Return [X, Y] of the center of cell containing provided text 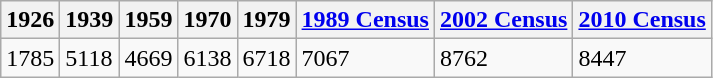
8762 [503, 58]
1989 Census [365, 20]
6718 [266, 58]
1959 [148, 20]
1979 [266, 20]
1939 [90, 20]
2002 Census [503, 20]
1970 [208, 20]
8447 [642, 58]
4669 [148, 58]
1926 [30, 20]
5118 [90, 58]
1785 [30, 58]
7067 [365, 58]
2010 Census [642, 20]
6138 [208, 58]
